From the cell containing the given text, extract its center point as [X, Y] coordinate. 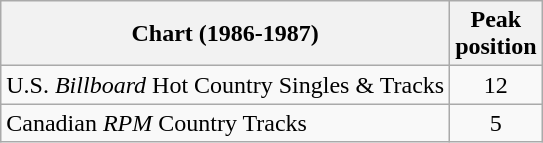
5 [496, 123]
Canadian RPM Country Tracks [226, 123]
U.S. Billboard Hot Country Singles & Tracks [226, 85]
Chart (1986-1987) [226, 34]
Peakposition [496, 34]
12 [496, 85]
